Determine the (X, Y) coordinate at the center of the cell enclosing the given text.  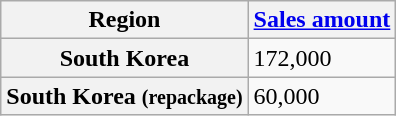
South Korea (repackage) (124, 96)
Sales amount (322, 20)
Region (124, 20)
60,000 (322, 96)
172,000 (322, 58)
South Korea (124, 58)
